Scan for the cell matching the given text and deliver its (X, Y) coordinate at center. 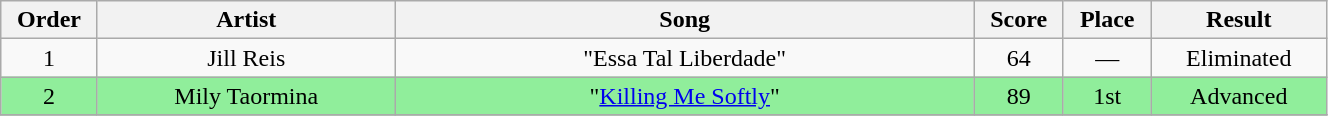
2 (49, 96)
Result (1238, 20)
Artist (246, 20)
64 (1018, 58)
Song (684, 20)
Mily Taormina (246, 96)
— (1107, 58)
Advanced (1238, 96)
Place (1107, 20)
89 (1018, 96)
"Killing Me Softly" (684, 96)
"Essa Tal Liberdade" (684, 58)
Score (1018, 20)
Eliminated (1238, 58)
Jill Reis (246, 58)
1st (1107, 96)
1 (49, 58)
Order (49, 20)
